Pinpoint the cell where the given text exists, returning its [X, Y] midpoint coordinate. 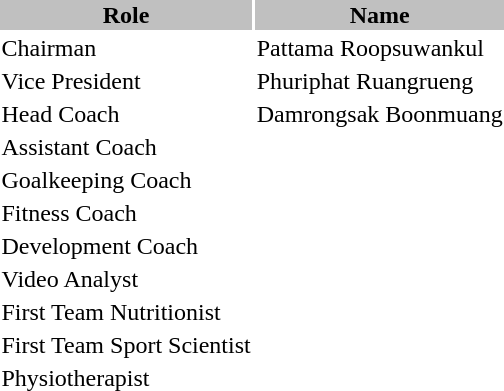
Head Coach [126, 114]
Damrongsak Boonmuang [380, 114]
First Team Sport Scientist [126, 345]
Name [380, 15]
Phuriphat Ruangrueng [380, 81]
Assistant Coach [126, 147]
Chairman [126, 48]
Vice President [126, 81]
Goalkeeping Coach [126, 180]
Development Coach [126, 246]
First Team Nutritionist [126, 312]
Video Analyst [126, 279]
Pattama Roopsuwankul [380, 48]
Fitness Coach [126, 213]
Role [126, 15]
